Output the (x, y) coordinate of the center of the cell containing the given text.  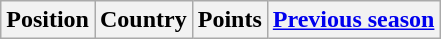
Position (48, 20)
Previous season (354, 20)
Country (143, 20)
Points (230, 20)
